Locate the cell with the specified text and output its [X, Y] center coordinate. 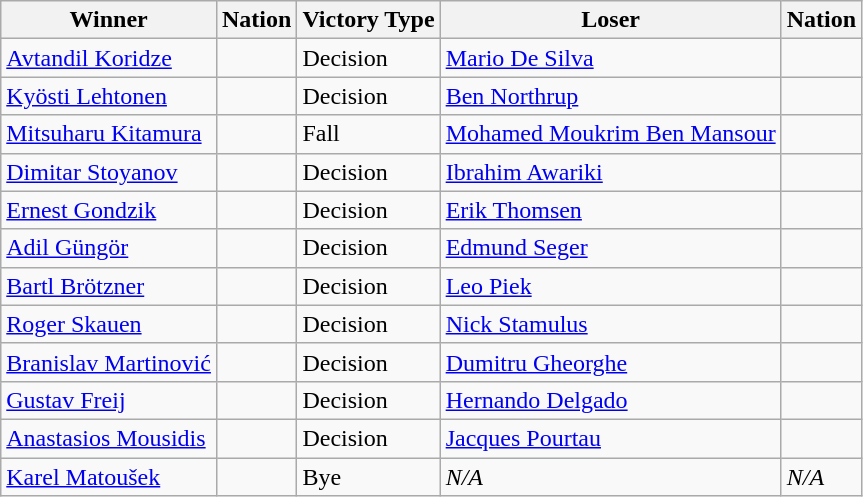
Bye [368, 477]
Leo Piek [610, 286]
Erik Thomsen [610, 210]
Adil Güngör [109, 248]
Ernest Gondzik [109, 210]
Ben Northrup [610, 96]
Jacques Pourtau [610, 438]
Avtandil Koridze [109, 58]
Kyösti Lehtonen [109, 96]
Edmund Seger [610, 248]
Roger Skauen [109, 324]
Hernando Delgado [610, 400]
Karel Matoušek [109, 477]
Mitsuharu Kitamura [109, 134]
Nick Stamulus [610, 324]
Mario De Silva [610, 58]
Winner [109, 20]
Mohamed Moukrim Ben Mansour [610, 134]
Fall [368, 134]
Dimitar Stoyanov [109, 172]
Bartl Brötzner [109, 286]
Victory Type [368, 20]
Gustav Freij [109, 400]
Ibrahim Awariki [610, 172]
Branislav Martinović [109, 362]
Dumitru Gheorghe [610, 362]
Anastasios Mousidis [109, 438]
Loser [610, 20]
